Search for the cell housing the specified text and yield its (x, y) center coordinate. 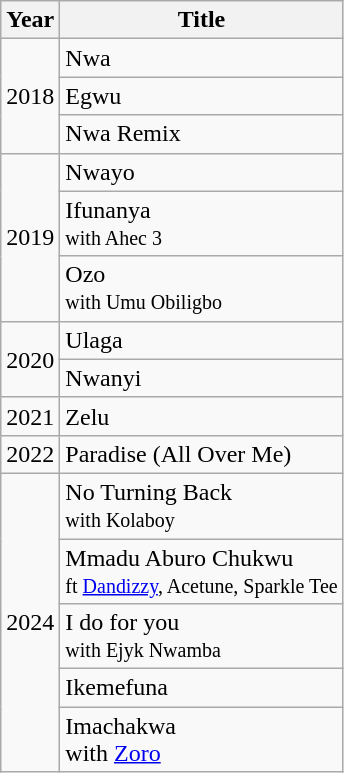
Mmadu Aburo Chukwuft Dandizzy, Acetune, Sparkle Tee (202, 570)
Zelu (202, 416)
Ikemefuna (202, 688)
2024 (30, 622)
Egwu (202, 96)
Ozowith Umu Obiligbo (202, 288)
Nwanyi (202, 378)
I do for youwith Ejyk Nwamba (202, 636)
Imachakwawith Zoro (202, 740)
2022 (30, 454)
Ifunanyawith Ahec 3 (202, 224)
Ulaga (202, 340)
2018 (30, 96)
2019 (30, 237)
Nwayo (202, 172)
2021 (30, 416)
Nwa Remix (202, 134)
Nwa (202, 58)
No Turning Backwith Kolaboy (202, 506)
Paradise (All Over Me) (202, 454)
2020 (30, 359)
Year (30, 20)
Title (202, 20)
